Search for the cell housing the specified text and yield its [x, y] center coordinate. 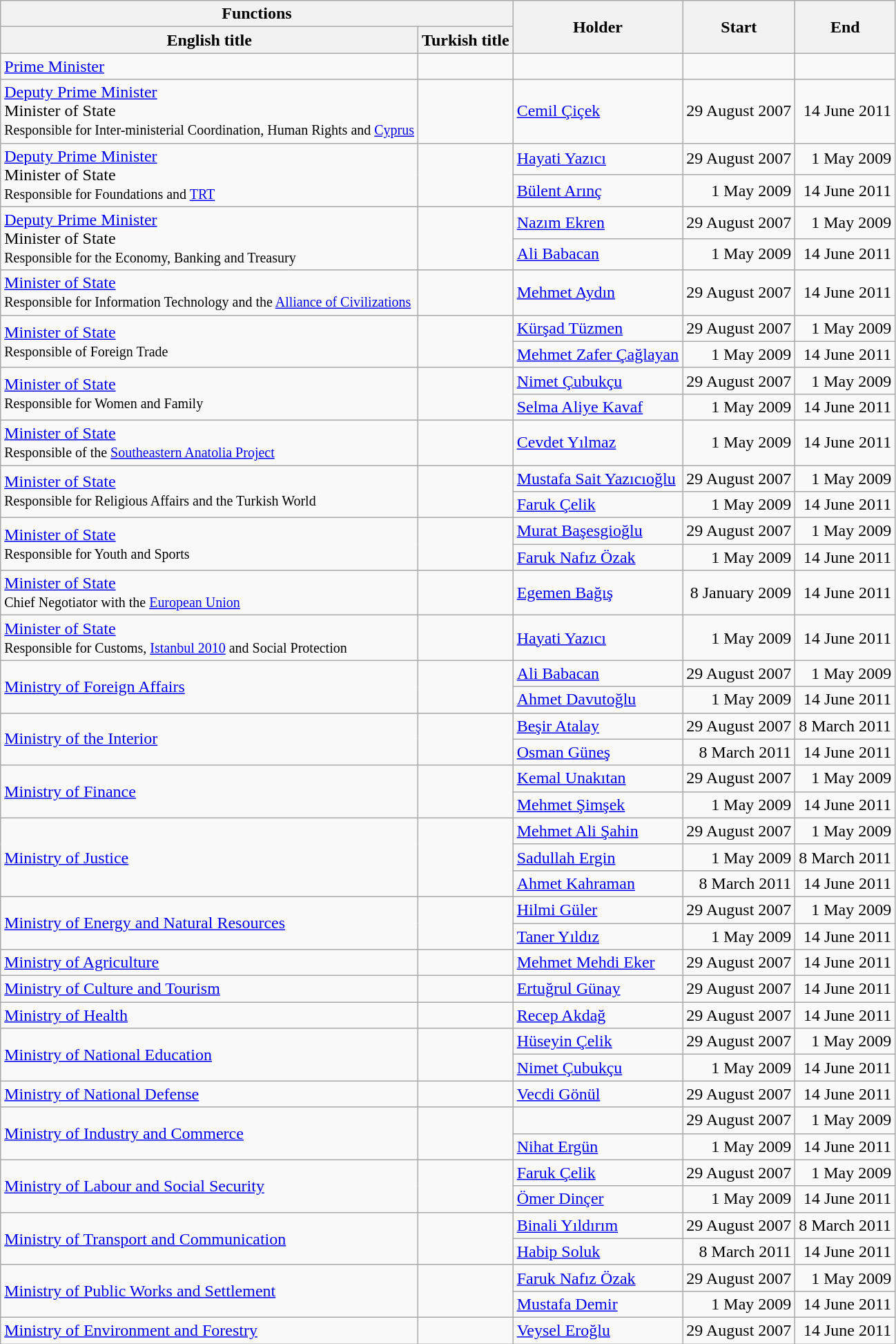
Deputy Prime Minister Minister of State Responsible for Foundations and TRT [210, 175]
Prime Minister [210, 66]
8 January 2009 [739, 593]
Deputy Prime Minister Minister of State Responsible for Inter-ministerial Coordination, Human Rights and Cyprus [210, 111]
Mehmet Aydın [598, 293]
Beşir Atalay [598, 726]
Egemen Bağış [598, 593]
Cemil Çiçek [598, 111]
Turkish title [466, 40]
Selma Aliye Kavaf [598, 407]
Hüseyin Çelik [598, 1041]
Veysel Eroğlu [598, 1330]
Ministry of Energy and Natural Resources [210, 923]
Vecdi Gönül [598, 1094]
Minister of State Responsible for Religious Affairs and the Turkish World [210, 492]
Deputy Prime Minister Minister of State Responsible for the Economy, Banking and Treasury [210, 238]
Ministry of National Defense [210, 1094]
Ministry of Environment and Forestry [210, 1330]
Taner Yıldız [598, 936]
Minister of State Responsible for Customs, Istanbul 2010 and Social Protection [210, 638]
Mustafa Demir [598, 1304]
Binali Yıldırım [598, 1225]
Murat Başesgioğlu [598, 531]
Ministry of Culture and Tourism [210, 989]
Minister of State Responsible for Youth and Sports [210, 544]
Mehmet Mehdi Eker [598, 963]
Minister of State Responsible for Information Technology and the Alliance of Civilizations [210, 293]
Cevdet Yılmaz [598, 442]
Mehmet Ali Şahin [598, 831]
Ömer Dinçer [598, 1199]
Ertuğrul Günay [598, 989]
Kemal Unakıtan [598, 778]
Nazım Ekren [598, 222]
Osman Güneş [598, 752]
Ministry of Foreign Affairs [210, 687]
Holder [598, 27]
Ahmet Kahraman [598, 883]
Ministry of Justice [210, 857]
Ministry of Agriculture [210, 963]
Ministry of Industry and Commerce [210, 1133]
Minister of State Responsible for Women and Family [210, 394]
Mustafa Sait Yazıcıoğlu [598, 479]
Ministry of Transport and Communication [210, 1238]
Recep Akdağ [598, 1015]
Ministry of the Interior [210, 739]
Ahmet Davutoğlu [598, 700]
English title [210, 40]
Kürşad Tüzmen [598, 328]
Mehmet Şimşek [598, 805]
Habip Soluk [598, 1251]
Bülent Arınç [598, 191]
Minister of State Responsible of Foreign Trade [210, 341]
Functions [257, 14]
Ministry of Public Works and Settlement [210, 1291]
Nihat Ergün [598, 1146]
Hilmi Güler [598, 910]
End [845, 27]
Ministry of Labour and Social Security [210, 1186]
Ministry of National Education [210, 1055]
Sadullah Ergin [598, 857]
Start [739, 27]
Minister of State Chief Negotiator with the European Union [210, 593]
Ministry of Finance [210, 791]
Minister of State Responsible of the Southeastern Anatolia Project [210, 442]
Ministry of Health [210, 1015]
Mehmet Zafer Çağlayan [598, 354]
